Return [X, Y] of the center of cell containing provided text 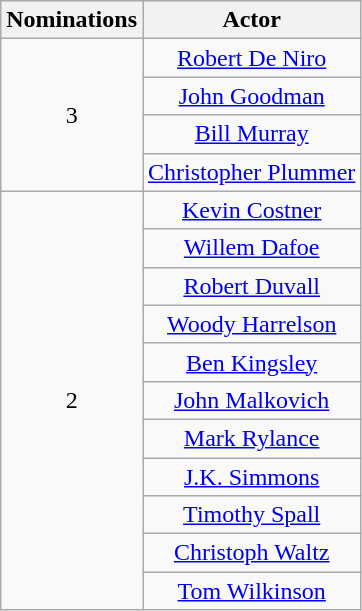
Christopher Plummer [251, 172]
Actor [251, 20]
Willem Dafoe [251, 248]
Christoph Waltz [251, 553]
Bill Murray [251, 134]
Mark Rylance [251, 438]
Timothy Spall [251, 515]
2 [72, 400]
Ben Kingsley [251, 362]
Nominations [72, 20]
Tom Wilkinson [251, 591]
Kevin Costner [251, 210]
John Goodman [251, 96]
Robert De Niro [251, 58]
J.K. Simmons [251, 477]
Woody Harrelson [251, 324]
3 [72, 115]
Robert Duvall [251, 286]
John Malkovich [251, 400]
